Search for the cell housing the specified text and yield its (X, Y) center coordinate. 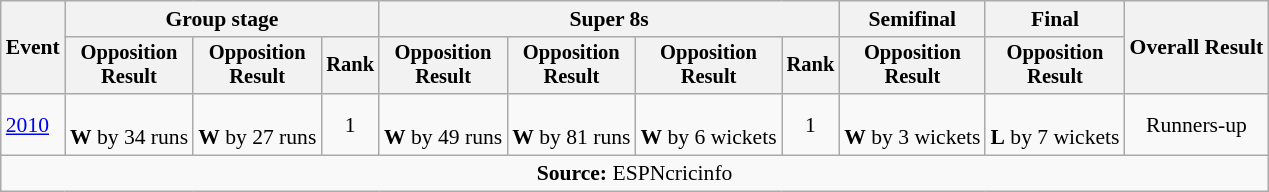
L by 7 wickets (1054, 124)
Semifinal (912, 19)
W by 49 runs (443, 124)
Overall Result (1197, 48)
Final (1054, 19)
W by 27 runs (257, 124)
W by 34 runs (129, 124)
Group stage (222, 19)
Event (33, 48)
Super 8s (609, 19)
Source: ESPNcricinfo (635, 174)
2010 (33, 124)
W by 3 wickets (912, 124)
W by 6 wickets (708, 124)
W by 81 runs (571, 124)
Runners-up (1197, 124)
